Extract the [x, y] coordinate from the center of the cell holding the provided text.  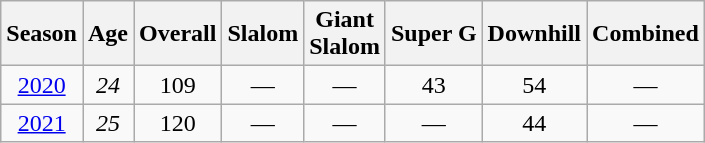
Slalom [263, 34]
25 [108, 123]
24 [108, 85]
44 [534, 123]
54 [534, 85]
2021 [42, 123]
Age [108, 34]
43 [434, 85]
Overall [178, 34]
2020 [42, 85]
109 [178, 85]
GiantSlalom [345, 34]
Season [42, 34]
Downhill [534, 34]
120 [178, 123]
Combined [646, 34]
Super G [434, 34]
